Return the (X, Y) coordinate for the center point of the cell that contains the specified text.  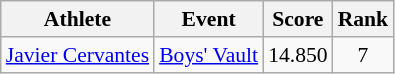
Athlete (78, 19)
Rank (364, 19)
Boys' Vault (208, 55)
Event (208, 19)
Javier Cervantes (78, 55)
14.850 (298, 55)
Score (298, 19)
7 (364, 55)
